Capture the cell that displays the provided text and extract its (X, Y) central coordinate. 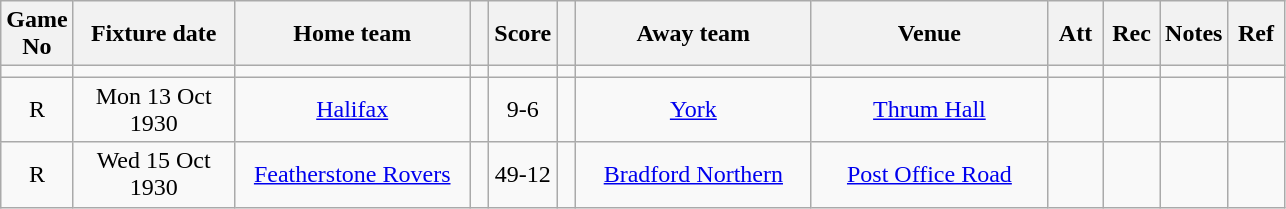
Home team (352, 34)
Away team (693, 34)
Rec (1132, 34)
Post Office Road (929, 174)
Halifax (352, 110)
Score (523, 34)
Fixture date (154, 34)
Venue (929, 34)
Thrum Hall (929, 110)
Notes (1194, 34)
9-6 (523, 110)
Wed 15 Oct 1930 (154, 174)
49-12 (523, 174)
York (693, 110)
Game No (37, 34)
Att (1075, 34)
Mon 13 Oct 1930 (154, 110)
Ref (1256, 34)
Featherstone Rovers (352, 174)
Bradford Northern (693, 174)
